Pinpoint the cell where the given text exists, returning its (x, y) midpoint coordinate. 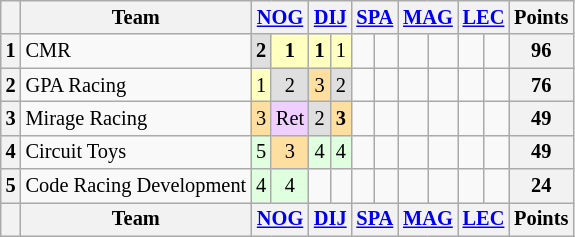
Ret (290, 118)
76 (541, 85)
Circuit Toys (136, 152)
Mirage Racing (136, 118)
24 (541, 186)
Code Racing Development (136, 186)
96 (541, 51)
GPA Racing (136, 85)
CMR (136, 51)
